For the text-containing cell, return its midpoint in [x, y] coordinate format. 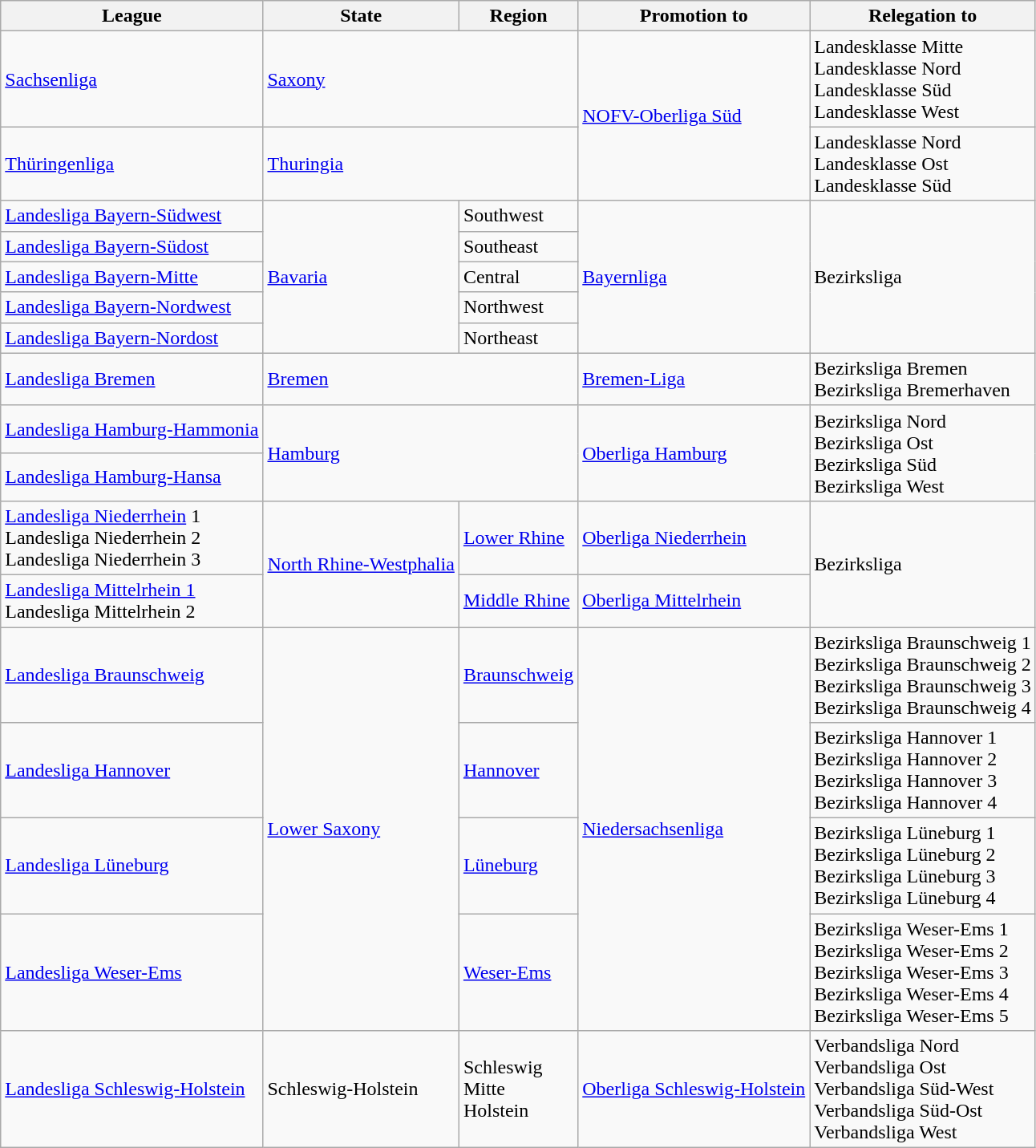
Oberliga Hamburg [694, 452]
Landesliga Bremen [132, 379]
Relegation to [923, 16]
Bezirksliga BremenBezirksliga Bremerhaven [923, 379]
Oberliga Schleswig-Holstein [694, 1089]
Sachsenliga [132, 79]
Central [518, 277]
Region [518, 16]
State [361, 16]
Landesliga Niederrhein 1Landesliga Niederrhein 2Landesliga Niederrhein 3 [132, 537]
Landesliga Bayern-Mitte [132, 277]
Bezirksliga Hannover 1Bezirksliga Hannover 2Bezirksliga Hannover 3Bezirksliga Hannover 4 [923, 770]
Landesliga Bayern-Südost [132, 246]
Hamburg [420, 452]
Landesklasse MitteLandesklasse NordLandesklasse SüdLandesklasse West [923, 79]
Bayernliga [694, 277]
Bezirksliga Lüneburg 1Bezirksliga Lüneburg 2Bezirksliga Lüneburg 3Bezirksliga Lüneburg 4 [923, 866]
North Rhine-Westphalia [361, 563]
Landesliga Mittelrhein 1Landesliga Mittelrhein 2 [132, 600]
Landesliga Hannover [132, 770]
Bavaria [361, 277]
Landesliga Schleswig-Holstein [132, 1089]
Schleswig-Holstein [361, 1089]
Bezirksliga Braunschweig 1Bezirksliga Braunschweig 2Bezirksliga Braunschweig 3Bezirksliga Braunschweig 4 [923, 675]
SchleswigMitteHolstein [518, 1089]
Lower Saxony [361, 830]
Landesliga Hamburg-Hammonia [132, 429]
Bezirksliga NordBezirksliga OstBezirksliga SüdBezirksliga West [923, 452]
Bremen [420, 379]
Oberliga Niederrhein [694, 537]
Middle Rhine [518, 600]
Landesliga Hamburg-Hansa [132, 477]
Southeast [518, 246]
Landesliga Bayern-Nordost [132, 338]
Promotion to [694, 16]
League [132, 16]
Saxony [420, 79]
Landesliga Weser-Ems [132, 972]
Thüringenliga [132, 164]
Thuringia [420, 164]
Niedersachsenliga [694, 830]
Bezirksliga Weser-Ems 1Bezirksliga Weser-Ems 2Bezirksliga Weser-Ems 3Bezirksliga Weser-Ems 4Bezirksliga Weser-Ems 5 [923, 972]
Verbandsliga NordVerbandsliga OstVerbandsliga Süd-WestVerbandsliga Süd-OstVerbandsliga West [923, 1089]
Landesliga Bayern-Nordwest [132, 307]
NOFV-Oberliga Süd [694, 116]
Landesklasse Nord Landesklasse OstLandesklasse Süd [923, 164]
Lüneburg [518, 866]
Landesliga Lüneburg [132, 866]
Lower Rhine [518, 537]
Weser-Ems [518, 972]
Landesliga Braunschweig [132, 675]
Southwest [518, 216]
Landesliga Bayern-Südwest [132, 216]
Northwest [518, 307]
Hannover [518, 770]
Bremen-Liga [694, 379]
Northeast [518, 338]
Braunschweig [518, 675]
Oberliga Mittelrhein [694, 600]
